Capture the cell that displays the provided text and extract its [x, y] central coordinate. 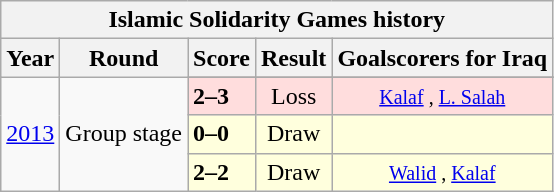
Year [30, 58]
Round [124, 58]
Goalscorers for Iraq [442, 58]
2013 [30, 134]
0–0 [222, 134]
Islamic Solidarity Games history [277, 20]
Score [222, 58]
Loss [293, 96]
Group stage [124, 134]
2–2 [222, 172]
Walid , Kalaf [442, 172]
Result [293, 58]
2–3 [222, 96]
Kalaf , L. Salah [442, 96]
